Extract the [X, Y] coordinate from the center of the cell holding the provided text.  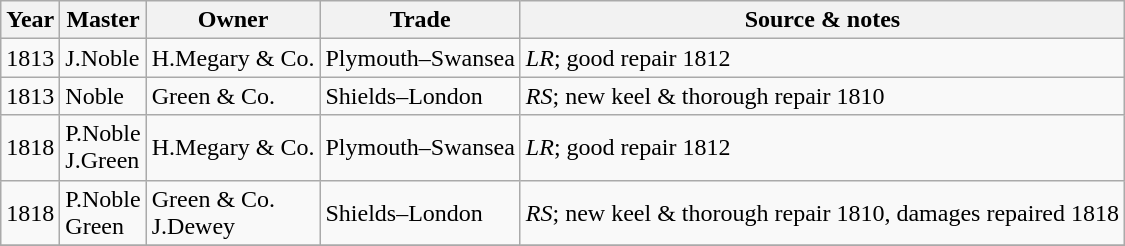
RS; new keel & thorough repair 1810 [822, 96]
Noble [103, 96]
Year [30, 20]
RS; new keel & thorough repair 1810, damages repaired 1818 [822, 212]
Master [103, 20]
Green & Co. [233, 96]
Trade [420, 20]
Source & notes [822, 20]
Owner [233, 20]
Green & Co.J.Dewey [233, 212]
P.NobleJ.Green [103, 148]
J.Noble [103, 58]
P.NobleGreen [103, 212]
